Detect which cell encompasses the target text, then output its [x, y] center coordinate. 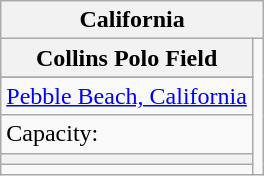
California [132, 20]
Capacity: [127, 134]
Pebble Beach, California [127, 96]
Collins Polo Field [127, 58]
